Capture the cell that displays the provided text and extract its (X, Y) central coordinate. 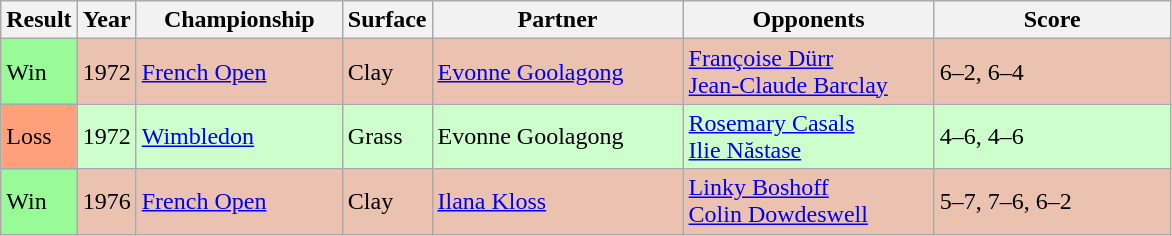
4–6, 4–6 (1052, 136)
Ilana Kloss (558, 202)
6–2, 6–4 (1052, 72)
Surface (387, 20)
Partner (558, 20)
1976 (106, 202)
Opponents (808, 20)
Françoise Dürr Jean-Claude Barclay (808, 72)
Loss (39, 136)
5–7, 7–6, 6–2 (1052, 202)
Rosemary Casals Ilie Năstase (808, 136)
Wimbledon (239, 136)
Grass (387, 136)
Score (1052, 20)
Year (106, 20)
Result (39, 20)
Championship (239, 20)
Linky Boshoff Colin Dowdeswell (808, 202)
